Search for the cell housing the specified text and yield its [x, y] center coordinate. 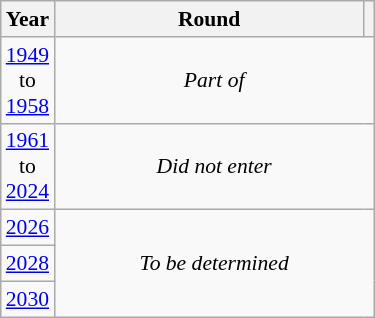
2030 [28, 299]
Part of [214, 80]
1961to2024 [28, 166]
Did not enter [214, 166]
Round [209, 19]
Year [28, 19]
1949to1958 [28, 80]
To be determined [214, 264]
2028 [28, 264]
2026 [28, 228]
